Search for the cell housing the specified text and yield its (X, Y) center coordinate. 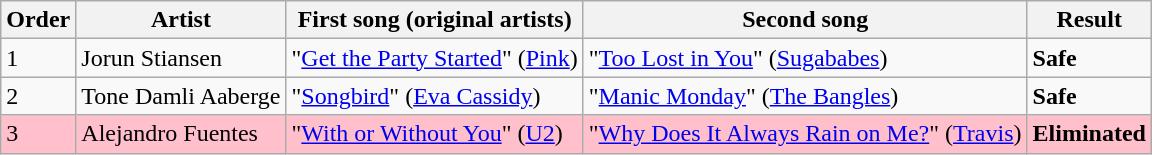
"Songbird" (Eva Cassidy) (434, 96)
Second song (805, 20)
"Get the Party Started" (Pink) (434, 58)
First song (original artists) (434, 20)
Jorun Stiansen (181, 58)
Result (1089, 20)
Alejandro Fuentes (181, 134)
1 (38, 58)
Order (38, 20)
Tone Damli Aaberge (181, 96)
3 (38, 134)
"Too Lost in You" (Sugababes) (805, 58)
Artist (181, 20)
"With or Without You" (U2) (434, 134)
"Why Does It Always Rain on Me?" (Travis) (805, 134)
2 (38, 96)
Eliminated (1089, 134)
"Manic Monday" (The Bangles) (805, 96)
